From the cell containing the given text, extract its center point as (x, y) coordinate. 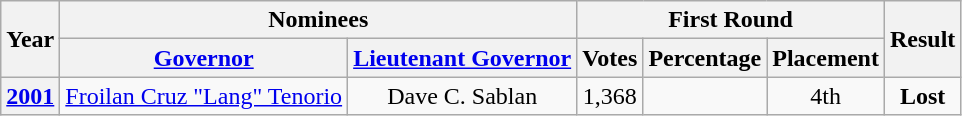
Result (922, 39)
First Round (731, 20)
1,368 (610, 96)
2001 (30, 96)
Governor (204, 58)
Votes (610, 58)
Dave C. Sablan (462, 96)
Froilan Cruz "Lang" Tenorio (204, 96)
Lieutenant Governor (462, 58)
Lost (922, 96)
Placement (826, 58)
Percentage (705, 58)
Nominees (318, 20)
4th (826, 96)
Year (30, 39)
